Extract the [X, Y] coordinate from the center of the cell holding the provided text.  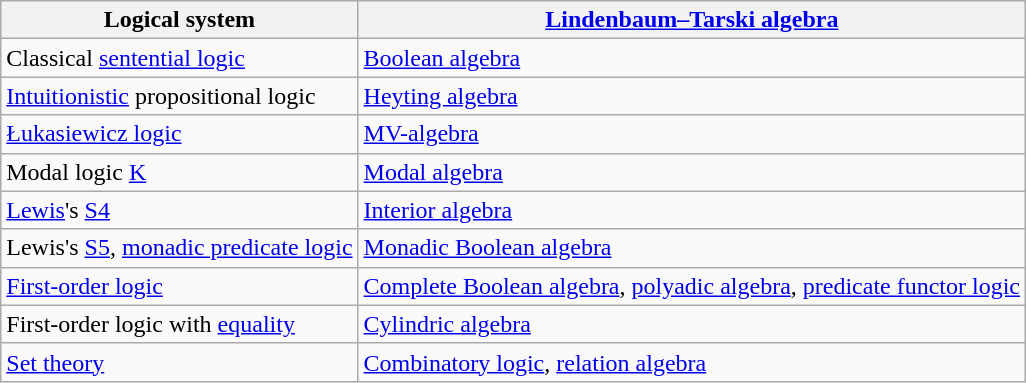
Lewis's S5, monadic predicate logic [180, 248]
Heyting algebra [692, 96]
Modal logic K [180, 172]
Classical sentential logic [180, 58]
Interior algebra [692, 210]
Lewis's S4 [180, 210]
Łukasiewicz logic [180, 134]
First-order logic [180, 286]
Logical system [180, 20]
Modal algebra [692, 172]
Monadic Boolean algebra [692, 248]
Boolean algebra [692, 58]
Complete Boolean algebra, polyadic algebra, predicate functor logic [692, 286]
Lindenbaum–Tarski algebra [692, 20]
Intuitionistic propositional logic [180, 96]
First-order logic with equality [180, 324]
Cylindric algebra [692, 324]
Set theory [180, 362]
MV-algebra [692, 134]
Combinatory logic, relation algebra [692, 362]
